Return [x, y] of the center of cell containing provided text 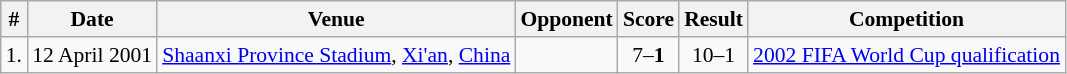
Score [648, 19]
# [14, 19]
Result [714, 19]
Date [92, 19]
12 April 2001 [92, 55]
Competition [906, 19]
2002 FIFA World Cup qualification [906, 55]
10–1 [714, 55]
Venue [336, 19]
Opponent [566, 19]
1. [14, 55]
Shaanxi Province Stadium, Xi'an, China [336, 55]
7–1 [648, 55]
